Identify which cell holds the provided text, then report its [x, y] central coordinate. 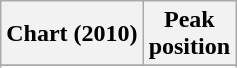
Peakposition [189, 34]
Chart (2010) [72, 34]
